Output the (x, y) coordinate of the center of the cell containing the given text.  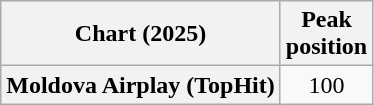
100 (326, 85)
Peakposition (326, 34)
Chart (2025) (141, 34)
Moldova Airplay (TopHit) (141, 85)
